Identify which cell holds the provided text, then report its (x, y) central coordinate. 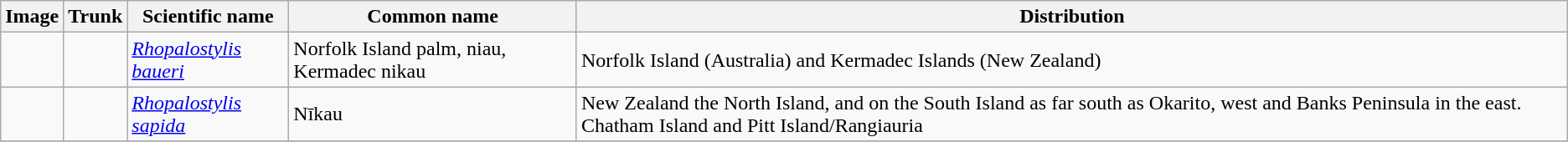
Image (32, 17)
Rhopalostylis baueri (208, 60)
Distribution (1072, 17)
Norfolk Island palm, niau, Kermadec nikau (433, 60)
Common name (433, 17)
Norfolk Island (Australia) and Kermadec Islands (New Zealand) (1072, 60)
Nīkau (433, 114)
Rhopalostylis sapida (208, 114)
Scientific name (208, 17)
Trunk (95, 17)
